From the cell containing the given text, extract its center point as [X, Y] coordinate. 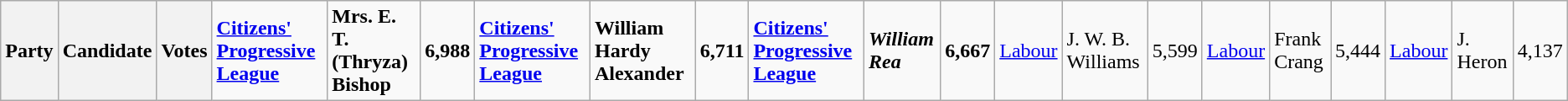
6,667 [968, 50]
6,988 [447, 50]
J. W. B. Williams [1105, 50]
6,711 [722, 50]
Votes [184, 50]
Candidate [107, 50]
William Rea [903, 50]
Party [29, 50]
5,599 [1174, 50]
5,444 [1357, 50]
4,137 [1540, 50]
William Hardy Alexander [642, 50]
Frank Crang [1300, 50]
Mrs. E. T. (Thryza) Bishop [374, 50]
J. Heron [1483, 50]
